From the cell containing the given text, extract its center point as (x, y) coordinate. 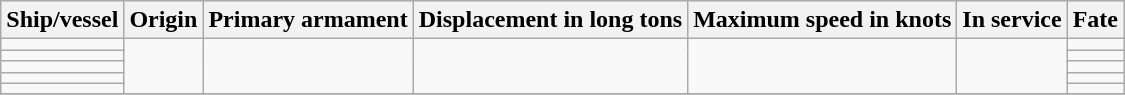
Displacement in long tons (550, 20)
Ship/vessel (62, 20)
Maximum speed in knots (822, 20)
In service (1012, 20)
Fate (1095, 20)
Origin (164, 20)
Primary armament (308, 20)
